Find where the given text appears and provide that cell's center as (X, Y) coordinate. 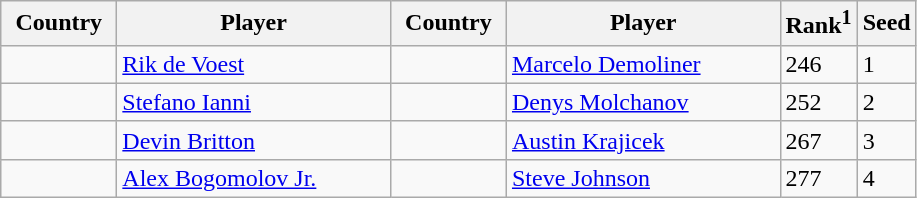
Denys Molchanov (643, 102)
Alex Bogomolov Jr. (254, 178)
267 (818, 140)
Seed (886, 24)
277 (818, 178)
Austin Krajicek (643, 140)
Steve Johnson (643, 178)
Stefano Ianni (254, 102)
Devin Britton (254, 140)
4 (886, 178)
Rik de Voest (254, 64)
Rank1 (818, 24)
246 (818, 64)
3 (886, 140)
252 (818, 102)
2 (886, 102)
Marcelo Demoliner (643, 64)
1 (886, 64)
